Locate the cell with the specified text and output its (X, Y) center coordinate. 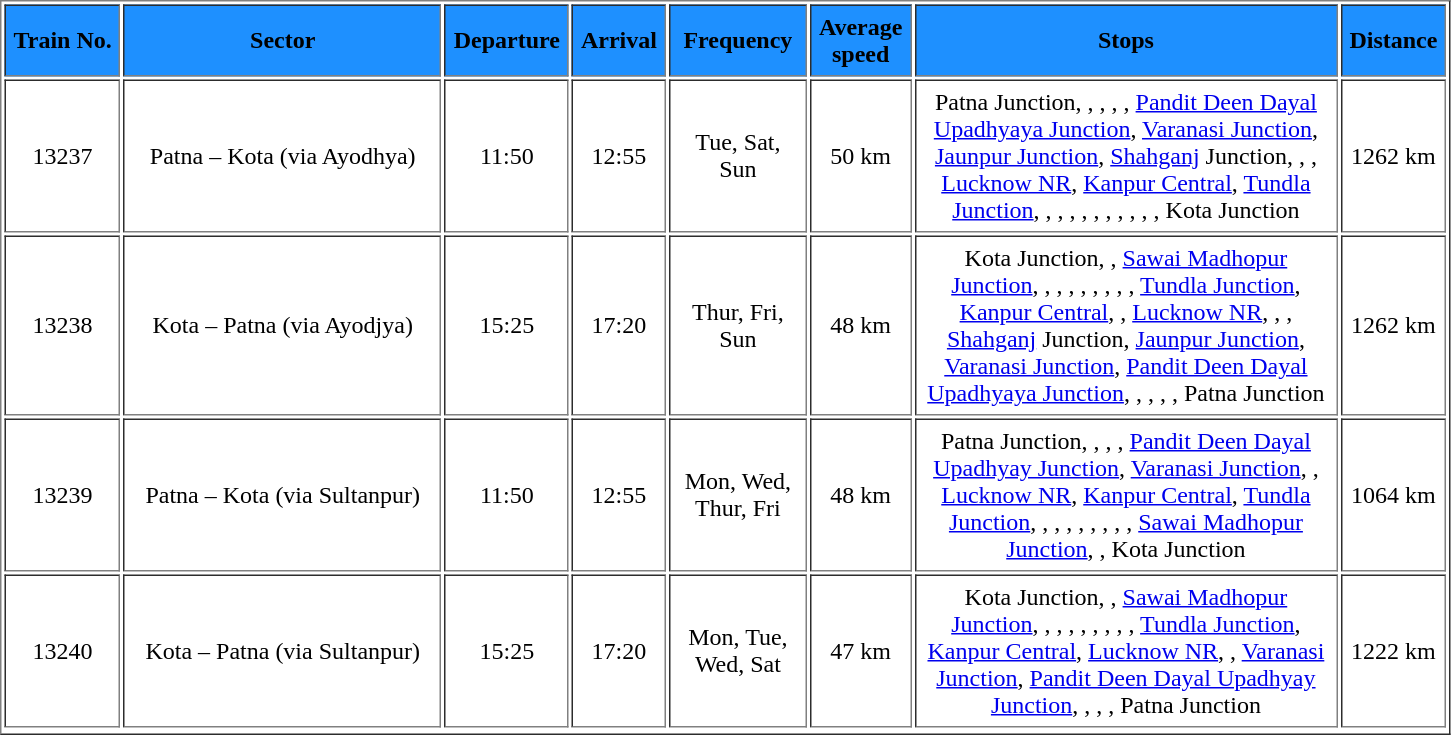
Kota – Patna (via Sultanpur) (283, 650)
1222 km (1393, 650)
47 km (861, 650)
Mon, Wed, Thur, Fri (738, 494)
13239 (62, 494)
Distance (1393, 40)
Frequency (738, 40)
1064 km (1393, 494)
Stops (1126, 40)
13240 (62, 650)
Patna – Kota (via Ayodhya) (283, 156)
13237 (62, 156)
Sector (283, 40)
Departure (507, 40)
Tue, Sat, Sun (738, 156)
50 km (861, 156)
Patna – Kota (via Sultanpur) (283, 494)
Average speed (861, 40)
Train No. (62, 40)
Thur, Fri, Sun (738, 326)
Mon, Tue, Wed, Sat (738, 650)
13238 (62, 326)
Kota – Patna (via Ayodjya) (283, 326)
Arrival (619, 40)
